For the text-containing cell, return its midpoint in (X, Y) coordinate format. 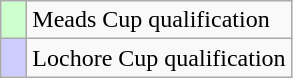
Meads Cup qualification (159, 20)
Lochore Cup qualification (159, 58)
